For the text-containing cell, return its midpoint in [X, Y] coordinate format. 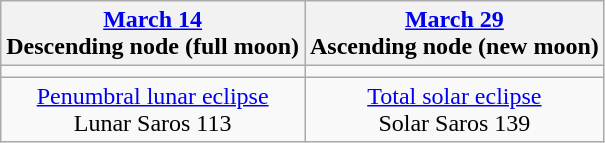
March 29Ascending node (new moon) [454, 34]
Penumbral lunar eclipseLunar Saros 113 [153, 110]
March 14Descending node (full moon) [153, 34]
Total solar eclipseSolar Saros 139 [454, 110]
